Provide the (X, Y) coordinate of the cell's center where the given text is located.  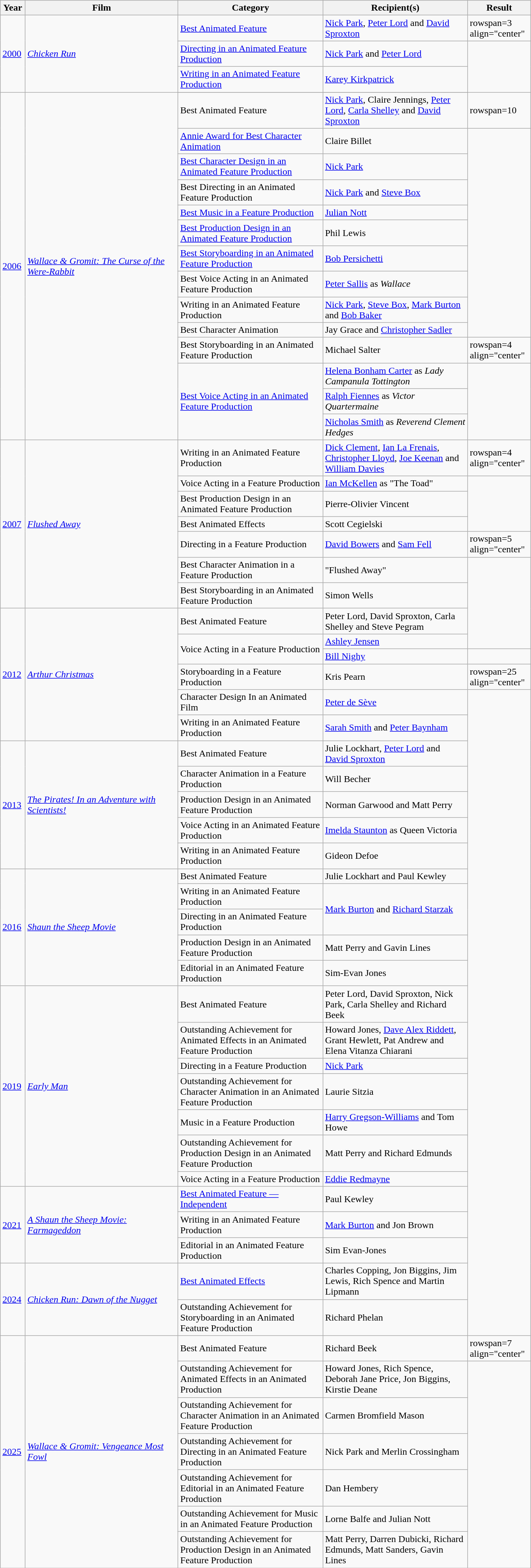
Imelda Staunton as Queen Victoria (395, 830)
2000 (13, 53)
Shaun the Sheep Movie (101, 927)
Phil Lewis (395, 233)
rowspan=25 align="center" (499, 677)
Michael Salter (395, 350)
Voice Acting in an Animated Feature Production (251, 830)
rowspan=5 align="center" (499, 544)
Claire Billet (395, 141)
Recipient(s) (395, 8)
Sim-Evan Jones (395, 973)
2016 (13, 927)
Best Directing in an Animated Feature Production (251, 192)
Ralph Fiennes as Victor Quartermaine (395, 401)
Chicken Run: Dawn of the Nugget (101, 1299)
rowspan=10 (499, 110)
Julian Nott (395, 212)
David Bowers and Sam Fell (395, 544)
Wallace & Gromit: Vengeance Most Fowl (101, 1452)
Howard Jones, Dave Alex Riddett, Grant Hewlett, Pat Andrew and Elena Vitanza Chiarani (395, 1040)
A Shaun the Sheep Movie: Farmageddon (101, 1225)
Outstanding Achievement for Storyboarding in an Animated Feature Production (251, 1317)
2024 (13, 1299)
2021 (13, 1225)
Dan Hembery (395, 1488)
Peter Sallis as Wallace (395, 284)
Peter de Sève (395, 703)
Dick Clement, Ian La Frenais, Christopher Lloyd, Joe Keenan and William Davies (395, 458)
Wallace & Gromit: The Curse of the Were-Rabbit (101, 266)
Early Man (101, 1086)
Nick Park, Peter Lord and David Sproxton (395, 28)
Outstanding Achievement for Animated Effects in an Animated Production (251, 1379)
Will Becher (395, 779)
Charles Copping, Jon Biggins, Jim Lewis, Rich Spence and Martin Lipmann (395, 1281)
Helena Bonham Carter as Lady Campanula Tottington (395, 376)
Outstanding Achievement for Directing in an Animated Feature Production (251, 1452)
Outstanding Achievement for Animated Effects in an Animated Feature Production (251, 1040)
Storyboarding in a Feature Production (251, 677)
Scott Cegielski (395, 524)
Bill Nighy (395, 656)
rowspan=7 align="center" (499, 1348)
Nick Park and Peter Lord (395, 53)
Best Character Animation in a Feature Production (251, 570)
Best Animated Feature — Independent (251, 1199)
Pierre-Olivier Vincent (395, 504)
Kris Pearn (395, 677)
Peter Lord, David Sproxton, Carla Shelley and Steve Pegram (395, 621)
Richard Beek (395, 1348)
Norman Garwood and Matt Perry (395, 805)
Julie Lockhart and Paul Kewley (395, 876)
Character Design In an Animated Film (251, 703)
Harry Gregson-Williams and Tom Howe (395, 1123)
Sim Evan-Jones (395, 1250)
Mark Burton and Richard Starzak (395, 909)
Year (13, 8)
Simon Wells (395, 596)
2013 (13, 805)
Laurie Sitzia (395, 1091)
Best Music in a Feature Production (251, 212)
Character Animation in a Feature Production (251, 779)
Matt Perry and Richard Edmunds (395, 1153)
2012 (13, 674)
2019 (13, 1086)
rowspan=3 align="center" (499, 28)
Lorne Balfe and Julian Nott (395, 1518)
Music in a Feature Production (251, 1123)
Matt Perry, Darren Dubicki, Richard Edmunds, Matt Sanders, Gavin Lines (395, 1550)
Nick Park and Merlin Crossingham (395, 1452)
Karey Kirkpatrick (395, 79)
"Flushed Away" (395, 570)
Ian McKellen as "The Toad" (395, 483)
Result (499, 8)
The Pirates! In an Adventure with Scientists! (101, 805)
2025 (13, 1452)
Mark Burton and Jon Brown (395, 1225)
Carmen Bromfield Mason (395, 1415)
Flushed Away (101, 524)
Nick Park, Steve Box, Mark Burton and Bob Baker (395, 309)
Chicken Run (101, 53)
Ashley Jensen (395, 641)
Outstanding Achievement for Editorial in an Animated Feature Production (251, 1488)
2006 (13, 266)
Richard Phelan (395, 1317)
Nick Park, Claire Jennings, Peter Lord, Carla Shelley and David Sproxton (395, 110)
Bob Persichetti (395, 258)
Nicholas Smith as Reverend Clement Hedges (395, 427)
Eddie Redmayne (395, 1179)
Outstanding Achievement for Music in an Animated Feature Production (251, 1518)
Best Character Design in an Animated Feature Production (251, 167)
Best Character Animation (251, 330)
Nick Park and Steve Box (395, 192)
Category (251, 8)
Jay Grace and Christopher Sadler (395, 330)
Arthur Christmas (101, 674)
Annie Award for Best Character Animation (251, 141)
Julie Lockhart, Peter Lord and David Sproxton (395, 754)
Film (101, 8)
Sarah Smith and Peter Baynham (395, 728)
2007 (13, 524)
Gideon Defoe (395, 856)
Peter Lord, David Sproxton, Nick Park, Carla Shelley and Richard Beek (395, 1004)
Howard Jones, Rich Spence, Deborah Jane Price, Jon Biggins, Kirstie Deane (395, 1379)
Paul Kewley (395, 1199)
Matt Perry and Gavin Lines (395, 947)
